Find where the given text appears and provide that cell's center as (X, Y) coordinate. 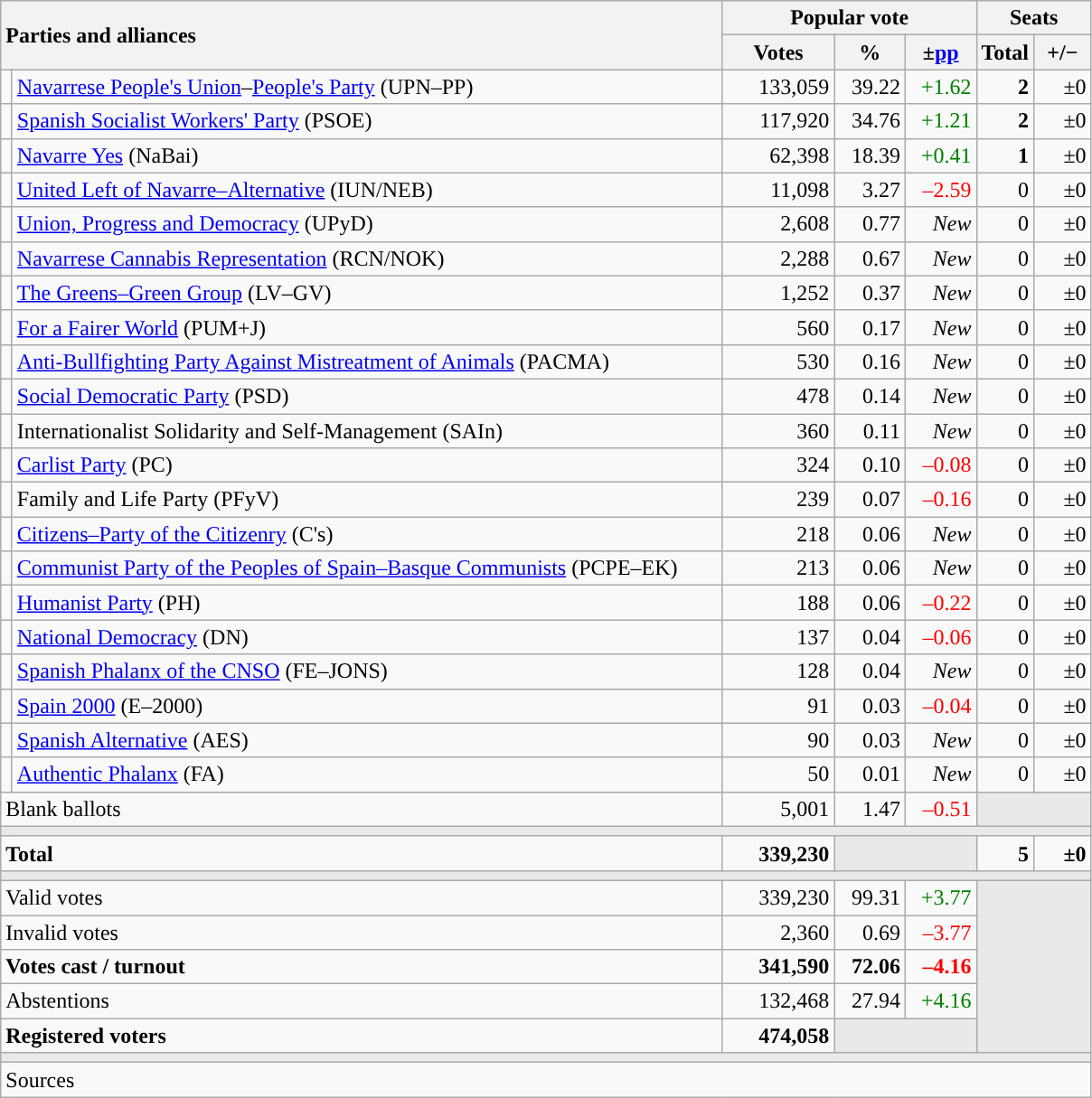
0.01 (870, 774)
+0.41 (940, 155)
117,920 (778, 121)
+/− (1063, 52)
Invalid votes (362, 932)
+3.77 (940, 897)
% (870, 52)
213 (778, 568)
Spain 2000 (E–2000) (367, 706)
1,252 (778, 293)
34.76 (870, 121)
0.11 (870, 431)
560 (778, 327)
5 (1005, 853)
239 (778, 500)
2,360 (778, 932)
18.39 (870, 155)
–0.04 (940, 706)
39.22 (870, 87)
72.06 (870, 967)
–3.77 (940, 932)
The Greens–Green Group (LV–GV) (367, 293)
0.67 (870, 258)
218 (778, 534)
For a Fairer World (PUM+J) (367, 327)
50 (778, 774)
2,608 (778, 224)
–4.16 (940, 967)
Abstentions (362, 1001)
National Democracy (DN) (367, 637)
Spanish Socialist Workers' Party (PSOE) (367, 121)
2,288 (778, 258)
341,590 (778, 967)
11,098 (778, 190)
±pp (940, 52)
137 (778, 637)
Votes cast / turnout (362, 967)
–0.08 (940, 465)
Navarrese Cannabis Representation (RCN/NOK) (367, 258)
324 (778, 465)
1.47 (870, 809)
–2.59 (940, 190)
5,001 (778, 809)
Anti-Bullfighting Party Against Mistreatment of Animals (PACMA) (367, 361)
90 (778, 740)
0.10 (870, 465)
Navarre Yes (NaBai) (367, 155)
478 (778, 396)
Humanist Party (PH) (367, 603)
Carlist Party (PC) (367, 465)
Seats (1034, 18)
0.77 (870, 224)
91 (778, 706)
0.37 (870, 293)
+1.62 (940, 87)
0.16 (870, 361)
Citizens–Party of the Citizenry (C's) (367, 534)
Social Democratic Party (PSD) (367, 396)
0.69 (870, 932)
0.14 (870, 396)
3.27 (870, 190)
–0.16 (940, 500)
27.94 (870, 1001)
–0.06 (940, 637)
Sources (546, 1080)
Valid votes (362, 897)
Family and Life Party (PFyV) (367, 500)
360 (778, 431)
Registered voters (362, 1036)
–0.22 (940, 603)
Internationalist Solidarity and Self-Management (SAIn) (367, 431)
132,468 (778, 1001)
Communist Party of the Peoples of Spain–Basque Communists (PCPE–EK) (367, 568)
+1.21 (940, 121)
530 (778, 361)
United Left of Navarre–Alternative (IUN/NEB) (367, 190)
Votes (778, 52)
+4.16 (940, 1001)
Navarrese People's Union–People's Party (UPN–PP) (367, 87)
99.31 (870, 897)
Union, Progress and Democracy (UPyD) (367, 224)
Blank ballots (362, 809)
Parties and alliances (362, 35)
Spanish Phalanx of the CNSO (FE–JONS) (367, 671)
128 (778, 671)
0.07 (870, 500)
188 (778, 603)
Authentic Phalanx (FA) (367, 774)
474,058 (778, 1036)
Spanish Alternative (AES) (367, 740)
133,059 (778, 87)
–0.51 (940, 809)
62,398 (778, 155)
0.17 (870, 327)
1 (1005, 155)
Popular vote (850, 18)
